For the text-containing cell, return its midpoint in [x, y] coordinate format. 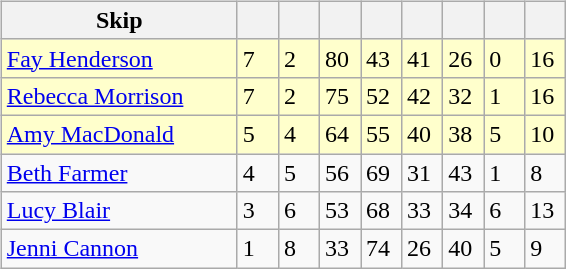
Rebecca Morrison [119, 96]
42 [422, 96]
75 [340, 96]
38 [464, 134]
53 [340, 211]
Jenni Cannon [119, 249]
Lucy Blair [119, 211]
68 [380, 211]
52 [380, 96]
32 [464, 96]
3 [258, 211]
9 [546, 249]
0 [504, 58]
74 [380, 249]
55 [380, 134]
13 [546, 211]
34 [464, 211]
31 [422, 173]
64 [340, 134]
69 [380, 173]
10 [546, 134]
Skip [119, 20]
Beth Farmer [119, 173]
80 [340, 58]
41 [422, 58]
56 [340, 173]
Fay Henderson [119, 58]
Amy MacDonald [119, 134]
